Extract the [X, Y] coordinate from the center of the cell holding the provided text.  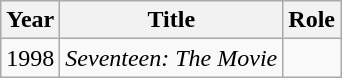
Year [30, 20]
Role [312, 20]
1998 [30, 58]
Seventeen: The Movie [172, 58]
Title [172, 20]
